Find where the given text appears and provide that cell's center as (X, Y) coordinate. 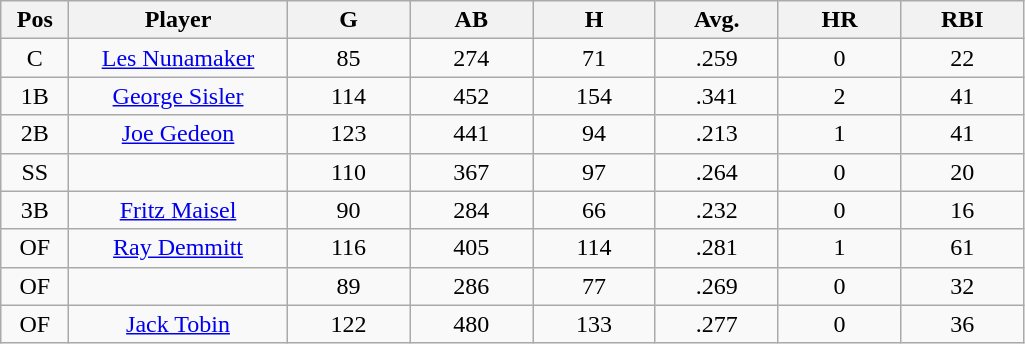
2B (35, 134)
284 (472, 210)
133 (594, 324)
367 (472, 172)
Avg. (716, 20)
HR (840, 20)
.269 (716, 286)
71 (594, 58)
97 (594, 172)
123 (348, 134)
Jack Tobin (178, 324)
90 (348, 210)
116 (348, 248)
Pos (35, 20)
C (35, 58)
20 (962, 172)
Fritz Maisel (178, 210)
66 (594, 210)
441 (472, 134)
Joe Gedeon (178, 134)
16 (962, 210)
3B (35, 210)
36 (962, 324)
2 (840, 96)
452 (472, 96)
94 (594, 134)
RBI (962, 20)
.341 (716, 96)
.277 (716, 324)
480 (472, 324)
G (348, 20)
405 (472, 248)
AB (472, 20)
Player (178, 20)
George Sisler (178, 96)
.232 (716, 210)
32 (962, 286)
.281 (716, 248)
.264 (716, 172)
154 (594, 96)
274 (472, 58)
110 (348, 172)
.213 (716, 134)
Les Nunamaker (178, 58)
122 (348, 324)
89 (348, 286)
1B (35, 96)
85 (348, 58)
SS (35, 172)
H (594, 20)
286 (472, 286)
77 (594, 286)
.259 (716, 58)
61 (962, 248)
22 (962, 58)
Ray Demmitt (178, 248)
